Detect which cell encompasses the target text, then output its (X, Y) center coordinate. 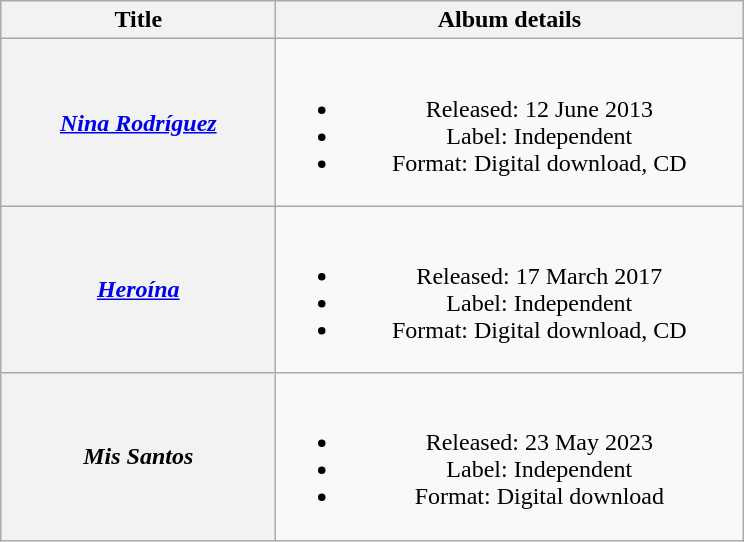
Heroína (138, 290)
Released: 17 March 2017Label: IndependentFormat: Digital download, CD (510, 290)
Title (138, 20)
Album details (510, 20)
Released: 12 June 2013Label: IndependentFormat: Digital download, CD (510, 122)
Mis Santos (138, 456)
Released: 23 May 2023Label: IndependentFormat: Digital download (510, 456)
Nina Rodríguez (138, 122)
